Return (X, Y) of the center of cell containing provided text 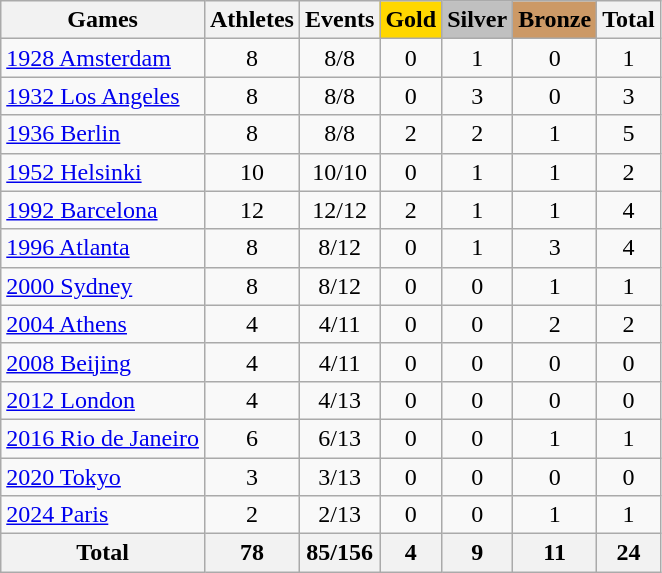
2008 Beijing (103, 362)
2024 Paris (103, 515)
1952 Helsinki (103, 172)
1992 Barcelona (103, 210)
6 (252, 438)
1932 Los Angeles (103, 96)
6/13 (339, 438)
10/10 (339, 172)
Bronze (555, 20)
78 (252, 553)
11 (555, 553)
5 (629, 134)
1996 Atlanta (103, 248)
Events (339, 20)
3/13 (339, 477)
Games (103, 20)
2020 Tokyo (103, 477)
1936 Berlin (103, 134)
24 (629, 553)
4/13 (339, 400)
85/156 (339, 553)
2012 London (103, 400)
Silver (478, 20)
9 (478, 553)
Gold (411, 20)
1928 Amsterdam (103, 58)
12 (252, 210)
10 (252, 172)
2004 Athens (103, 324)
2/13 (339, 515)
12/12 (339, 210)
Athletes (252, 20)
2016 Rio de Janeiro (103, 438)
2000 Sydney (103, 286)
